Search for the cell housing the specified text and yield its (x, y) center coordinate. 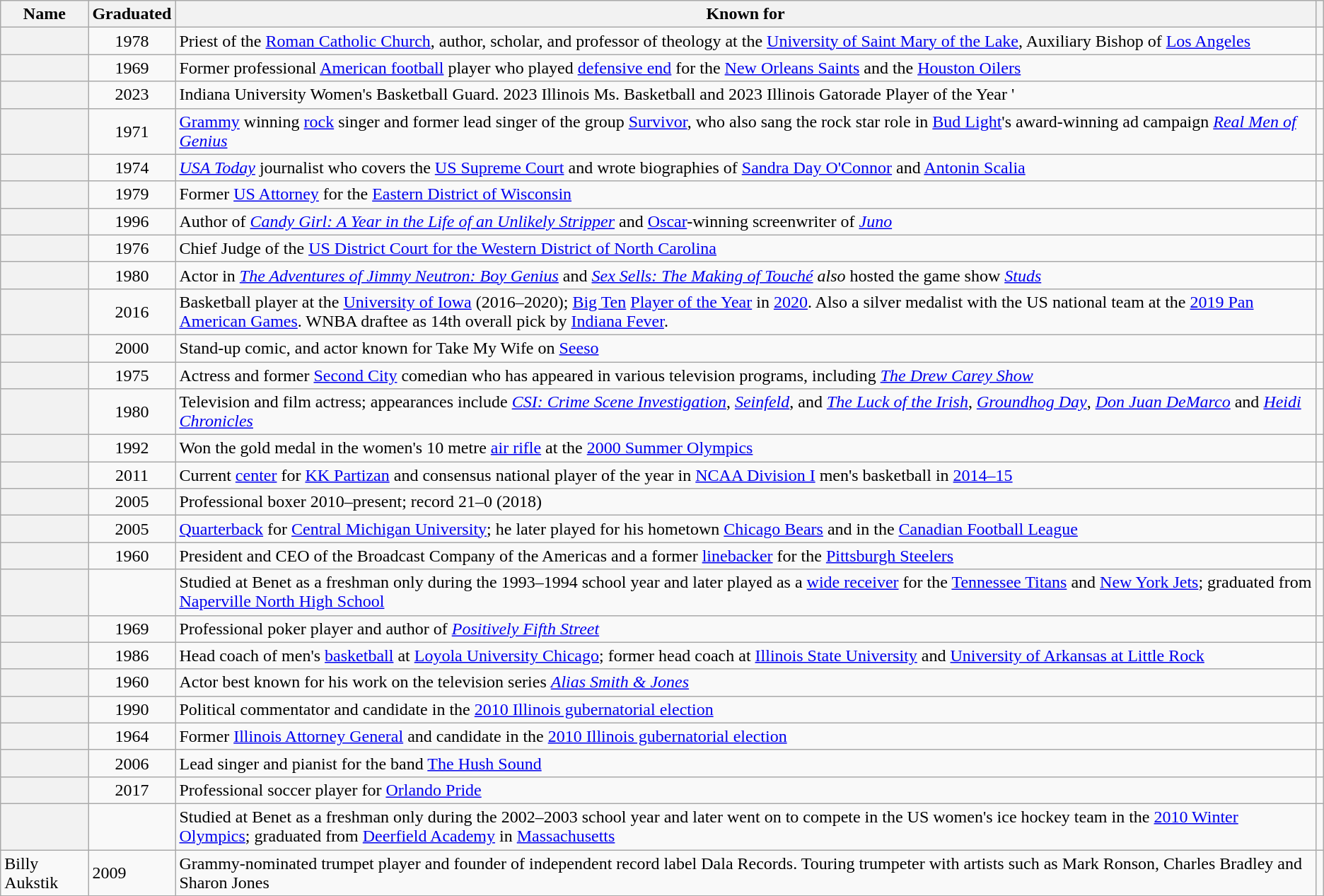
1986 (132, 656)
Quarterback for Central Michigan University; he later played for his hometown Chicago Bears and in the Canadian Football League (745, 529)
1979 (132, 194)
Former Illinois Attorney General and candidate in the 2010 Illinois gubernatorial election (745, 736)
2023 (132, 95)
1971 (132, 132)
1992 (132, 448)
1964 (132, 736)
Chief Judge of the US District Court for the Western District of North Carolina (745, 248)
Lead singer and pianist for the band The Hush Sound (745, 763)
Stand-up comic, and actor known for Take My Wife on Seeso (745, 348)
Name (45, 14)
1996 (132, 221)
1974 (132, 168)
Actress and former Second City comedian who has appeared in various television programs, including The Drew Carey Show (745, 376)
Indiana University Women's Basketball Guard. 2023 Illinois Ms. Basketball and 2023 Illinois Gatorade Player of the Year ' (745, 95)
Former US Attorney for the Eastern District of Wisconsin (745, 194)
Political commentator and candidate in the 2010 Illinois gubernatorial election (745, 709)
Former professional American football player who played defensive end for the New Orleans Saints and the Houston Oilers (745, 68)
USA Today journalist who covers the US Supreme Court and wrote biographies of Sandra Day O'Connor and Antonin Scalia (745, 168)
Actor in The Adventures of Jimmy Neutron: Boy Genius and Sex Sells: The Making of Touché also hosted the game show Studs (745, 275)
Professional poker player and author of Positively Fifth Street (745, 629)
Current center for KK Partizan and consensus national player of the year in NCAA Division I men's basketball in 2014–15 (745, 475)
Known for (745, 14)
Professional soccer player for Orlando Pride (745, 790)
Billy Aukstik (45, 873)
1990 (132, 709)
1975 (132, 376)
Professional boxer 2010–present; record 21–0 (2018) (745, 502)
2016 (132, 311)
2017 (132, 790)
2009 (132, 873)
President and CEO of the Broadcast Company of the Americas and a former linebacker for the Pittsburgh Steelers (745, 556)
2006 (132, 763)
1978 (132, 41)
Graduated (132, 14)
2011 (132, 475)
Won the gold medal in the women's 10 metre air rifle at the 2000 Summer Olympics (745, 448)
Head coach of men's basketball at Loyola University Chicago; former head coach at Illinois State University and University of Arkansas at Little Rock (745, 656)
Actor best known for his work on the television series Alias Smith & Jones (745, 682)
1976 (132, 248)
Author of Candy Girl: A Year in the Life of an Unlikely Stripper and Oscar-winning screenwriter of Juno (745, 221)
2000 (132, 348)
